Provide the [x, y] coordinate of the cell's center where the given text is located.  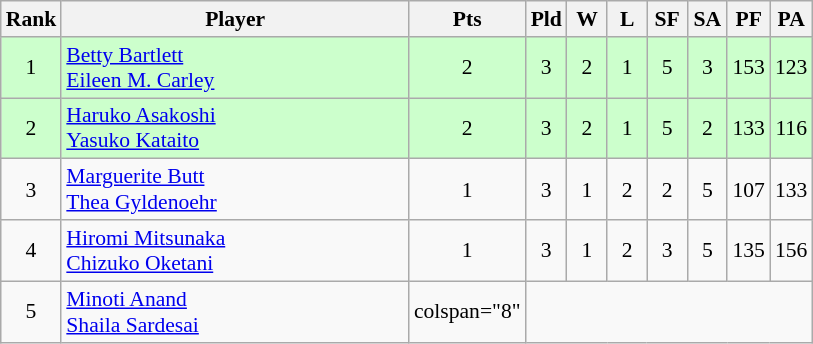
Rank [32, 19]
Pld [546, 19]
153 [748, 68]
Marguerite Butt Thea Gyldenoehr [235, 190]
123 [792, 68]
4 [32, 250]
135 [748, 250]
156 [792, 250]
116 [792, 128]
Hiromi Mitsunaka Chizuko Oketani [235, 250]
Pts [468, 19]
colspan="8" [468, 312]
107 [748, 190]
SF [667, 19]
PF [748, 19]
Minoti Anand Shaila Sardesai [235, 312]
W [587, 19]
SA [707, 19]
L [627, 19]
Betty Bartlett Eileen M. Carley [235, 68]
Player [235, 19]
Haruko Asakoshi Yasuko Kataito [235, 128]
PA [792, 19]
